Detect which cell encompasses the target text, then output its (X, Y) center coordinate. 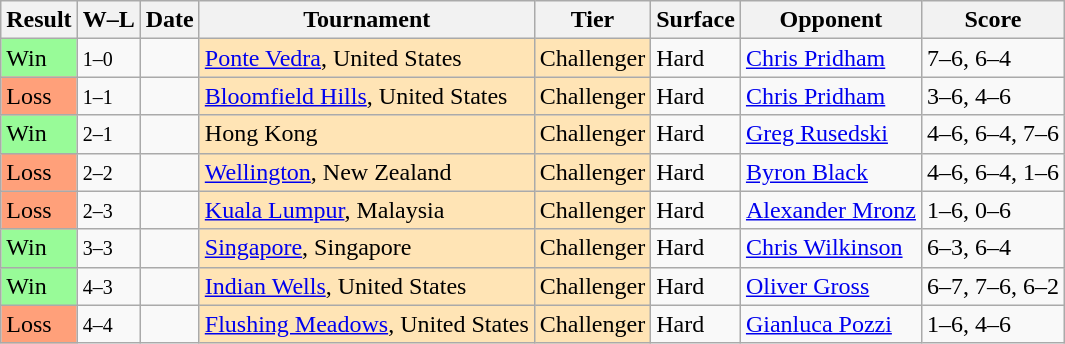
4–4 (108, 324)
Kuala Lumpur, Malaysia (366, 210)
Tournament (366, 20)
Indian Wells, United States (366, 286)
2–2 (108, 172)
3–6, 4–6 (992, 96)
Surface (696, 20)
1–0 (108, 58)
Wellington, New Zealand (366, 172)
1–6, 0–6 (992, 210)
4–6, 6–4, 7–6 (992, 134)
6–3, 6–4 (992, 248)
Opponent (830, 20)
Alexander Mronz (830, 210)
Singapore, Singapore (366, 248)
7–6, 6–4 (992, 58)
Bloomfield Hills, United States (366, 96)
2–1 (108, 134)
1–6, 4–6 (992, 324)
W–L (108, 20)
6–7, 7–6, 6–2 (992, 286)
1–1 (108, 96)
Ponte Vedra, United States (366, 58)
Tier (592, 20)
4–3 (108, 286)
Chris Wilkinson (830, 248)
4–6, 6–4, 1–6 (992, 172)
Gianluca Pozzi (830, 324)
Flushing Meadows, United States (366, 324)
Score (992, 20)
Result (39, 20)
2–3 (108, 210)
Greg Rusedski (830, 134)
Hong Kong (366, 134)
3–3 (108, 248)
Oliver Gross (830, 286)
Byron Black (830, 172)
Date (170, 20)
